Pinpoint the cell where the given text exists, returning its [X, Y] midpoint coordinate. 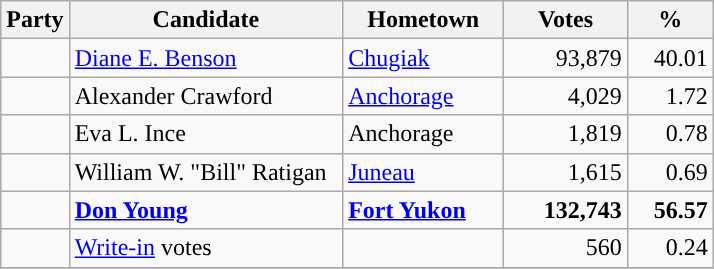
Write-in votes [206, 248]
93,879 [566, 58]
1.72 [670, 96]
560 [566, 248]
0.78 [670, 134]
Fort Yukon [424, 210]
Votes [566, 20]
Chugiak [424, 58]
Hometown [424, 20]
40.01 [670, 58]
Alexander Crawford [206, 96]
4,029 [566, 96]
Candidate [206, 20]
Eva L. Ince [206, 134]
1,615 [566, 172]
Party [35, 20]
132,743 [566, 210]
0.69 [670, 172]
56.57 [670, 210]
1,819 [566, 134]
Diane E. Benson [206, 58]
Don Young [206, 210]
William W. "Bill" Ratigan [206, 172]
% [670, 20]
0.24 [670, 248]
Juneau [424, 172]
